Detect which cell encompasses the target text, then output its (X, Y) center coordinate. 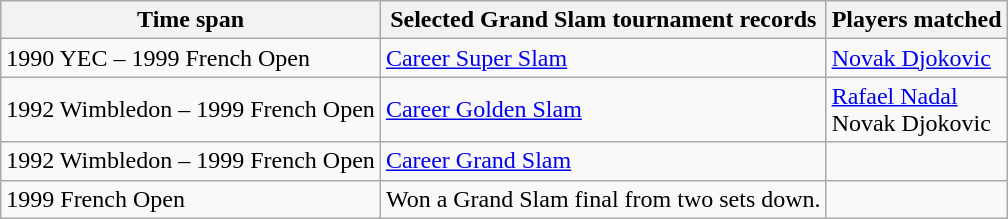
Players matched (916, 20)
Won a Grand Slam final from two sets down. (603, 199)
Novak Djokovic (916, 58)
Selected Grand Slam tournament records (603, 20)
1999 French Open (191, 199)
Career Grand Slam (603, 161)
Rafael NadalNovak Djokovic (916, 110)
Career Golden Slam (603, 110)
Career Super Slam (603, 58)
1990 YEC – 1999 French Open (191, 58)
Time span (191, 20)
